Output the (X, Y) coordinate of the center of the cell containing the given text.  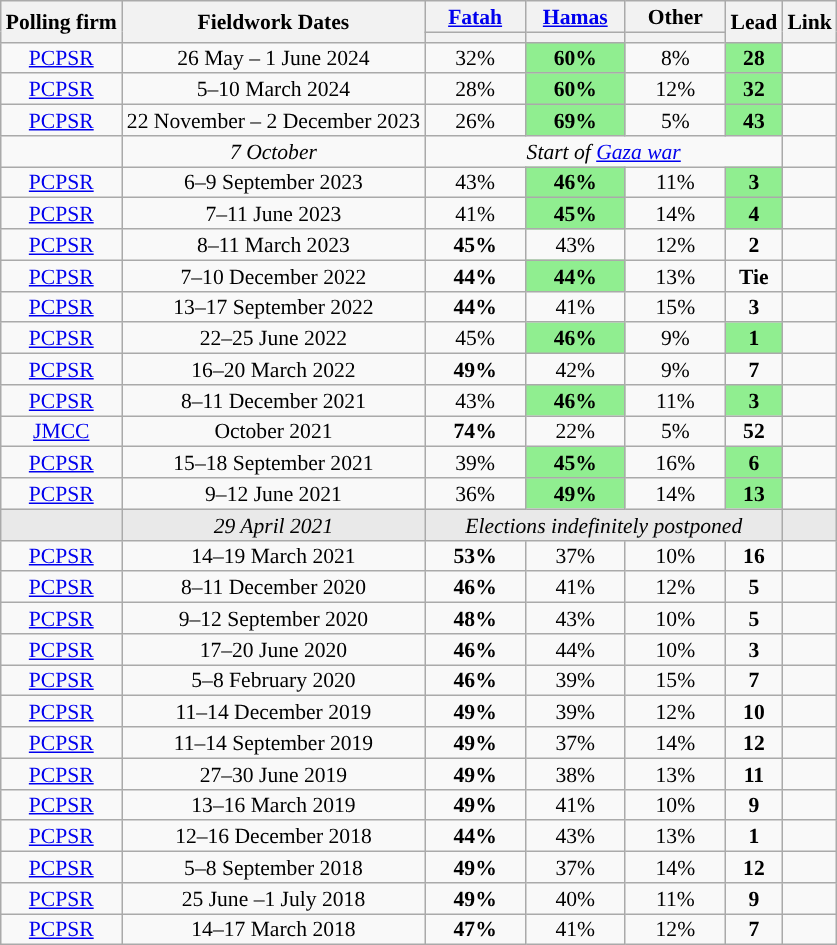
14–17 March 2018 (274, 930)
7–10 December 2022 (274, 276)
Hamas (575, 16)
32% (475, 58)
8–11 December 2020 (274, 588)
11–14 December 2019 (274, 712)
9–12 June 2021 (274, 494)
47% (475, 930)
6 (754, 462)
16 (754, 556)
42% (575, 370)
7 October (274, 152)
74% (475, 432)
14–19 March 2021 (274, 556)
15–18 September 2021 (274, 462)
October 2021 (274, 432)
13–16 March 2019 (274, 804)
9–12 September 2020 (274, 618)
13–17 September 2022 (274, 306)
36% (475, 494)
6–9 September 2023 (274, 182)
JMCC (62, 432)
11–14 September 2019 (274, 742)
27–30 June 2019 (274, 774)
Polling firm (62, 22)
32 (754, 90)
53% (475, 556)
Fieldwork Dates (274, 22)
26 May – 1 June 2024 (274, 58)
43 (754, 120)
5–10 March 2024 (274, 90)
8–11 December 2021 (274, 400)
26% (475, 120)
22 November – 2 December 2023 (274, 120)
13 (754, 494)
5–8 September 2018 (274, 868)
Elections indefinitely postponed (604, 524)
7–11 June 2023 (274, 214)
69% (575, 120)
12–16 December 2018 (274, 836)
10 (754, 712)
22–25 June 2022 (274, 338)
Fatah (475, 16)
16–20 March 2022 (274, 370)
38% (575, 774)
16% (675, 462)
Tie (754, 276)
29 April 2021 (274, 524)
11 (754, 774)
40% (575, 898)
52 (754, 432)
25 June –1 July 2018 (274, 898)
22% (575, 432)
48% (475, 618)
Other (675, 16)
2 (754, 244)
Lead (754, 22)
4 (754, 214)
Start of Gaza war (604, 152)
17–20 June 2020 (274, 650)
8% (675, 58)
8–11 March 2023 (274, 244)
Link (810, 22)
28% (475, 90)
28 (754, 58)
5–8 February 2020 (274, 680)
